Provide the [x, y] coordinate of the cell's center where the given text is located.  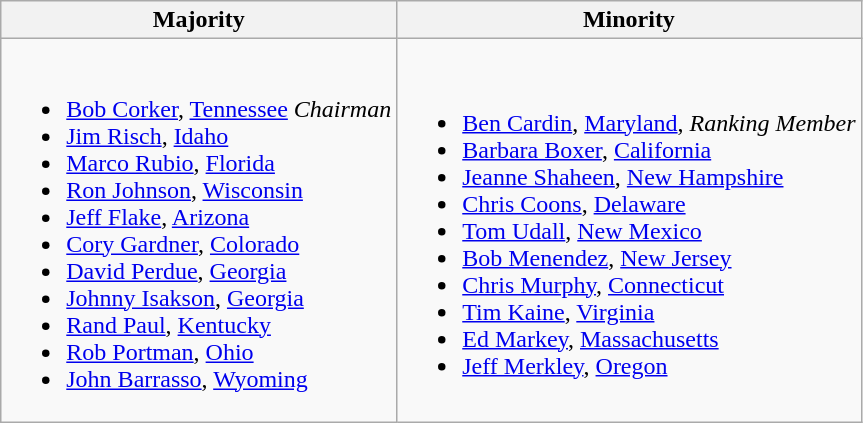
Majority [199, 20]
Minority [629, 20]
